Output the [x, y] coordinate of the center of the cell containing the given text.  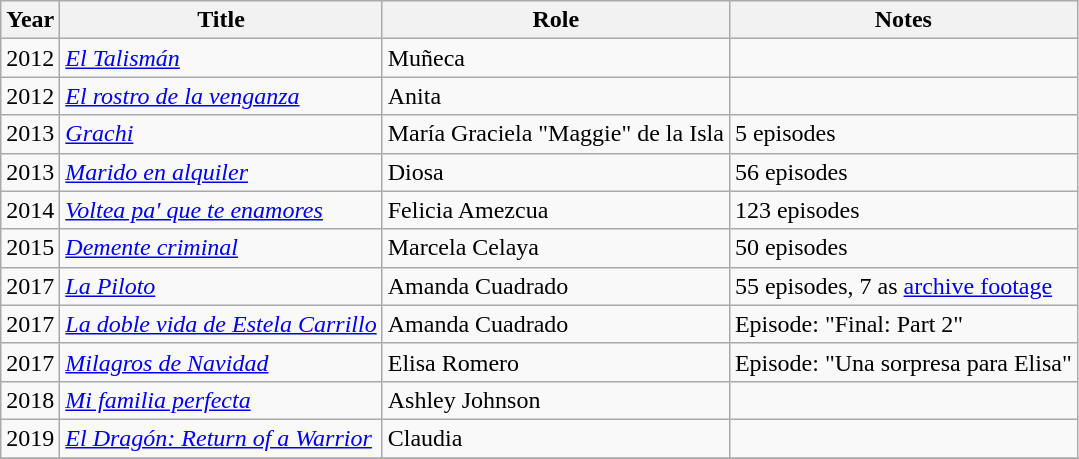
Mi familia perfecta [221, 400]
Ashley Johnson [556, 400]
Claudia [556, 438]
50 episodes [903, 248]
Year [30, 20]
Role [556, 20]
Episode: "Una sorpresa para Elisa" [903, 362]
El Talismán [221, 58]
Muñeca [556, 58]
Milagros de Navidad [221, 362]
2014 [30, 210]
Felicia Amezcua [556, 210]
La doble vida de Estela Carrillo [221, 324]
2019 [30, 438]
Grachi [221, 134]
El Dragón: Return of a Warrior [221, 438]
56 episodes [903, 172]
Voltea pa' que te enamores [221, 210]
Elisa Romero [556, 362]
Anita [556, 96]
Diosa [556, 172]
Marcela Celaya [556, 248]
Notes [903, 20]
Marido en alquiler [221, 172]
El rostro de la venganza [221, 96]
5 episodes [903, 134]
2015 [30, 248]
123 episodes [903, 210]
55 episodes, 7 as archive footage [903, 286]
Title [221, 20]
2018 [30, 400]
Episode: "Final: Part 2" [903, 324]
La Piloto [221, 286]
María Graciela "Maggie" de la Isla [556, 134]
Demente criminal [221, 248]
